Determine the (X, Y) coordinate at the center of the cell enclosing the given text.  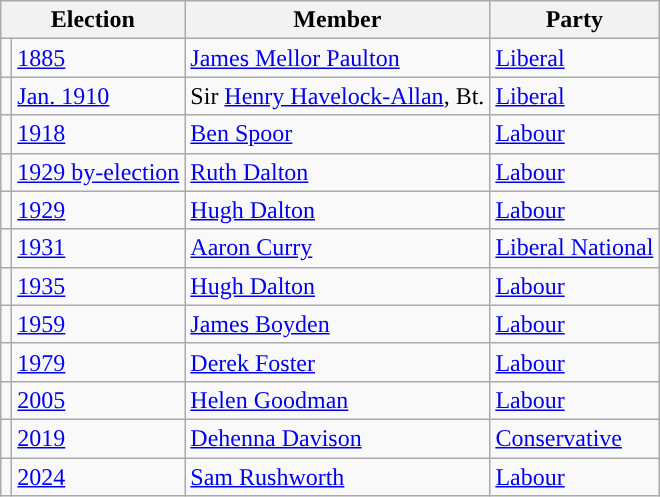
2005 (98, 400)
Conservative (574, 438)
Ben Spoor (338, 134)
Party (574, 20)
Dehenna Davison (338, 438)
1929 (98, 210)
1979 (98, 362)
Liberal National (574, 248)
Sam Rushworth (338, 477)
James Mellor Paulton (338, 58)
Aaron Curry (338, 248)
Helen Goodman (338, 400)
1931 (98, 248)
2024 (98, 477)
1885 (98, 58)
Derek Foster (338, 362)
1929 by-election (98, 172)
1935 (98, 286)
Election (93, 20)
1959 (98, 324)
Jan. 1910 (98, 96)
2019 (98, 438)
James Boyden (338, 324)
Ruth Dalton (338, 172)
Member (338, 20)
Sir Henry Havelock-Allan, Bt. (338, 96)
1918 (98, 134)
